For the text-containing cell, return its midpoint in (X, Y) coordinate format. 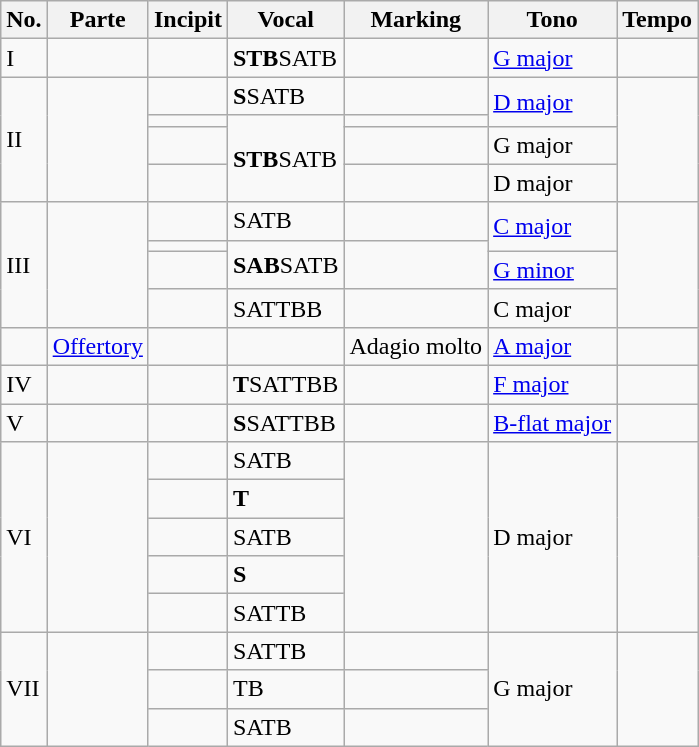
II (24, 140)
TSATTBB (285, 384)
VII (24, 689)
IV (24, 384)
I (24, 58)
Vocal (285, 20)
No. (24, 20)
Tempo (658, 20)
Marking (416, 20)
Tono (552, 20)
SSATB (285, 96)
SATTBB (285, 308)
SABSATB (285, 264)
A major (552, 346)
V (24, 423)
S (285, 575)
VI (24, 537)
Parte (98, 20)
T (285, 499)
Offertory (98, 346)
Adagio molto (416, 346)
B-flat major (552, 423)
F major (552, 384)
G minor (552, 270)
III (24, 264)
TB (285, 689)
SSATTBB (285, 423)
Incipit (188, 20)
